Return the [x, y] coordinate for the center point of the cell that contains the specified text.  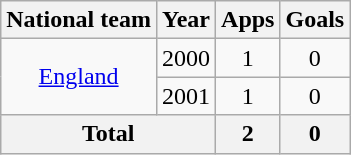
Total [108, 134]
Goals [315, 20]
Apps [248, 20]
England [79, 77]
2 [248, 134]
Year [186, 20]
National team [79, 20]
2001 [186, 96]
2000 [186, 58]
